Output the [x, y] coordinate of the center of the cell containing the given text.  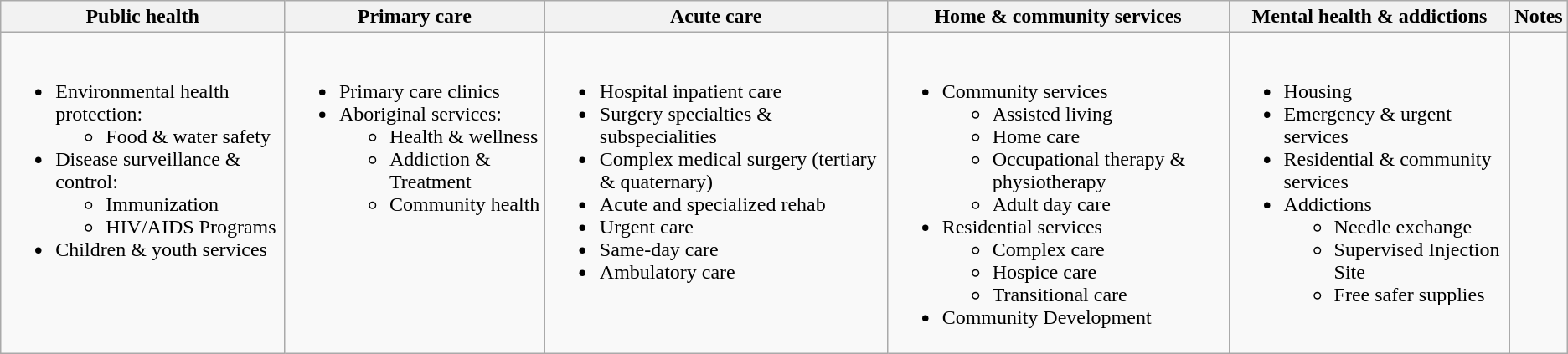
Public health [142, 17]
Home & community services [1058, 17]
Primary care clinicsAboriginal services:Health & wellnessAddiction & TreatmentCommunity health [414, 192]
Acute care [715, 17]
HousingEmergency & urgent servicesResidential & community servicesAddictionsNeedle exchangeSupervised Injection SiteFree safer supplies [1369, 192]
Primary care [414, 17]
Notes [1539, 17]
Environmental health protection:Food & water safetyDisease surveillance & control:ImmunizationHIV/AIDS ProgramsChildren & youth services [142, 192]
Mental health & addictions [1369, 17]
